For the text-containing cell, return its midpoint in [X, Y] coordinate format. 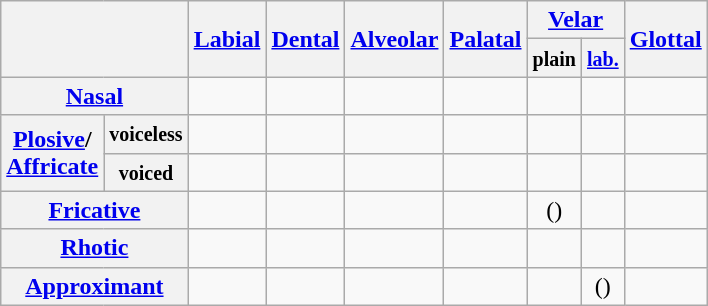
Palatal [486, 39]
Approximant [94, 286]
Rhotic [94, 248]
voiced [146, 172]
Nasal [94, 96]
voiceless [146, 134]
Glottal [666, 39]
Dental [306, 39]
Labial [227, 39]
Plosive/Affricate [52, 153]
Fricative [94, 210]
lab. [602, 58]
Alveolar [394, 39]
Velar [576, 20]
plain [554, 58]
